Return the [X, Y] coordinate for the center point of the cell that contains the specified text.  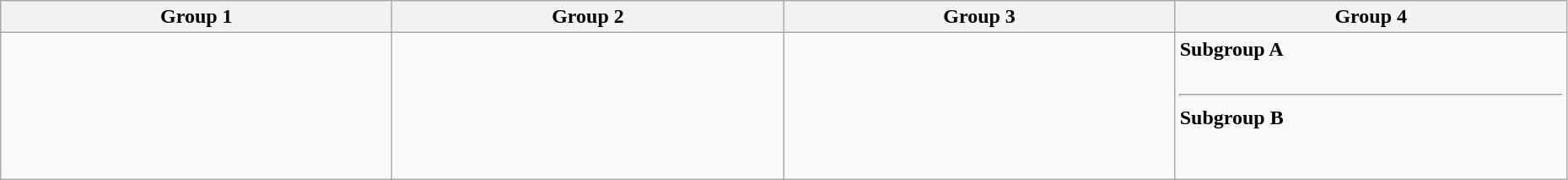
Group 2 [588, 17]
Group 1 [197, 17]
Subgroup ASubgroup B [1371, 106]
Group 4 [1371, 17]
Group 3 [979, 17]
